Determine the [x, y] coordinate at the center of the cell enclosing the given text.  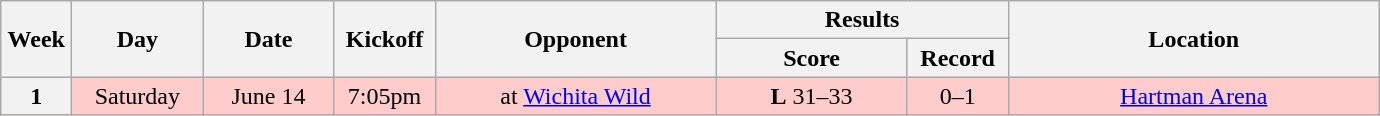
Hartman Arena [1194, 96]
Kickoff [384, 39]
at Wichita Wild [576, 96]
Score [812, 58]
June 14 [268, 96]
Results [862, 20]
1 [36, 96]
0–1 [958, 96]
7:05pm [384, 96]
L 31–33 [812, 96]
Day [138, 39]
Week [36, 39]
Opponent [576, 39]
Record [958, 58]
Date [268, 39]
Saturday [138, 96]
Location [1194, 39]
